Search for the cell housing the specified text and yield its (x, y) center coordinate. 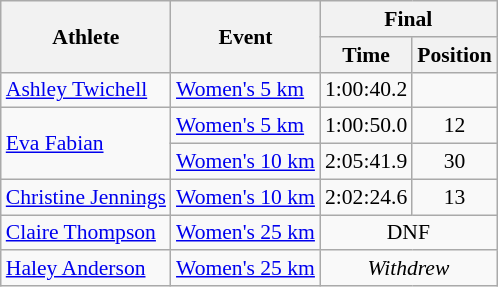
Athlete (86, 36)
Haley Anderson (86, 269)
Withdrew (408, 269)
Position (454, 55)
Time (366, 55)
1:00:50.0 (366, 126)
2:05:41.9 (366, 162)
Final (408, 19)
2:02:24.6 (366, 197)
30 (454, 162)
Event (246, 36)
Claire Thompson (86, 233)
Ashley Twichell (86, 90)
Christine Jennings (86, 197)
1:00:40.2 (366, 90)
Eva Fabian (86, 144)
13 (454, 197)
DNF (408, 233)
12 (454, 126)
